Find where the given text appears and provide that cell's center as [X, Y] coordinate. 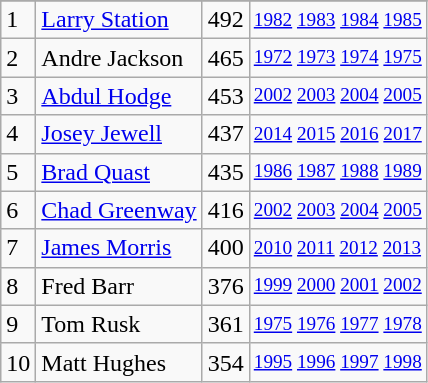
James Morris [119, 248]
8 [18, 286]
3 [18, 96]
2014 2015 2016 2017 [338, 134]
Larry Station [119, 20]
Matt Hughes [119, 362]
400 [226, 248]
5 [18, 172]
361 [226, 324]
2 [18, 58]
1986 1987 1988 1989 [338, 172]
2010 2011 2012 2013 [338, 248]
465 [226, 58]
1995 1996 1997 1998 [338, 362]
1972 1973 1974 1975 [338, 58]
1 [18, 20]
416 [226, 210]
Chad Greenway [119, 210]
437 [226, 134]
Fred Barr [119, 286]
Tom Rusk [119, 324]
1975 1976 1977 1978 [338, 324]
1999 2000 2001 2002 [338, 286]
Andre Jackson [119, 58]
10 [18, 362]
9 [18, 324]
453 [226, 96]
376 [226, 286]
Brad Quast [119, 172]
354 [226, 362]
4 [18, 134]
7 [18, 248]
Abdul Hodge [119, 96]
Josey Jewell [119, 134]
6 [18, 210]
492 [226, 20]
1982 1983 1984 1985 [338, 20]
435 [226, 172]
